For the text-containing cell, return its midpoint in (x, y) coordinate format. 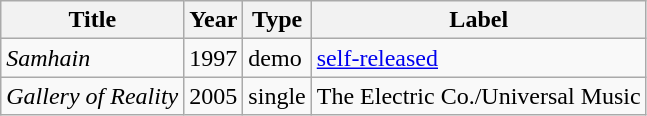
Year (214, 20)
2005 (214, 96)
1997 (214, 58)
self-released (478, 58)
Samhain (92, 58)
demo (277, 58)
Type (277, 20)
The Electric Co./Universal Music (478, 96)
Title (92, 20)
Label (478, 20)
Gallery of Reality (92, 96)
single (277, 96)
